Return the (x, y) coordinate for the center point of the cell that contains the specified text.  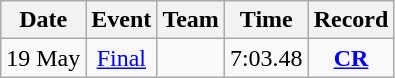
Date (44, 20)
Final (122, 58)
CR (351, 58)
7:03.48 (266, 58)
Record (351, 20)
Team (191, 20)
19 May (44, 58)
Time (266, 20)
Event (122, 20)
